For the text-containing cell, return its midpoint in [x, y] coordinate format. 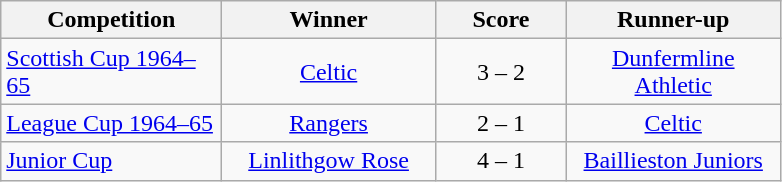
2 – 1 [500, 123]
Scottish Cup 1964–65 [112, 72]
Baillieston Juniors [673, 161]
Competition [112, 20]
Linlithgow Rose [329, 161]
Winner [329, 20]
3 – 2 [500, 72]
Rangers [329, 123]
Dunfermline Athletic [673, 72]
League Cup 1964–65 [112, 123]
Junior Cup [112, 161]
4 – 1 [500, 161]
Runner-up [673, 20]
Score [500, 20]
